Search for the cell housing the specified text and yield its (x, y) center coordinate. 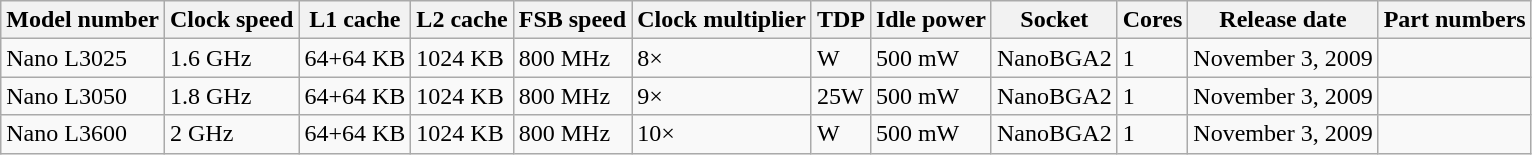
FSB speed (572, 20)
Release date (1283, 20)
1.8 GHz (231, 96)
8× (722, 58)
Socket (1054, 20)
Part numbers (1454, 20)
Cores (1152, 20)
L2 cache (462, 20)
1.6 GHz (231, 58)
TDP (840, 20)
Nano L3600 (83, 134)
2 GHz (231, 134)
Model number (83, 20)
Idle power (930, 20)
9× (722, 96)
10× (722, 134)
Clock speed (231, 20)
Clock multiplier (722, 20)
L1 cache (355, 20)
Nano L3025 (83, 58)
25W (840, 96)
Nano L3050 (83, 96)
